Locate the cell with the specified text and output its [X, Y] center coordinate. 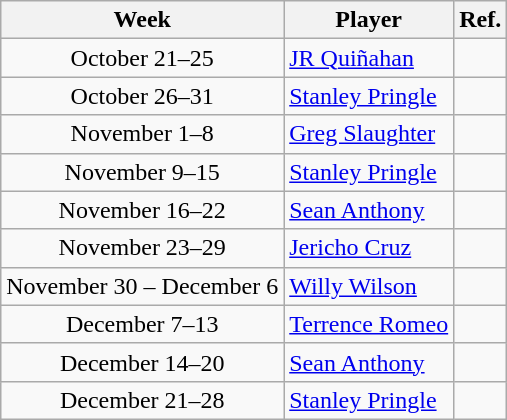
December 14–20 [142, 362]
JR Quiñahan [369, 58]
December 7–13 [142, 324]
Player [369, 20]
Jericho Cruz [369, 248]
December 21–28 [142, 400]
Ref. [480, 20]
November 9–15 [142, 172]
November 23–29 [142, 248]
October 26–31 [142, 96]
November 1–8 [142, 134]
November 30 – December 6 [142, 286]
Willy Wilson [369, 286]
Week [142, 20]
October 21–25 [142, 58]
Greg Slaughter [369, 134]
Terrence Romeo [369, 324]
November 16–22 [142, 210]
